Find where the given text appears and provide that cell's center as [X, Y] coordinate. 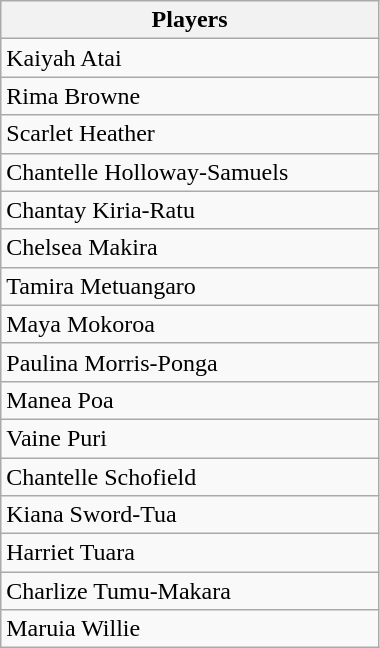
Manea Poa [190, 400]
Chelsea Makira [190, 248]
Maya Mokoroa [190, 324]
Vaine Puri [190, 438]
Rima Browne [190, 96]
Kiana Sword-Tua [190, 515]
Players [190, 20]
Maruia Willie [190, 629]
Kaiyah Atai [190, 58]
Chantay Kiria-Ratu [190, 210]
Charlize Tumu-Makara [190, 591]
Chantelle Holloway-Samuels [190, 172]
Tamira Metuangaro [190, 286]
Chantelle Schofield [190, 477]
Paulina Morris-Ponga [190, 362]
Scarlet Heather [190, 134]
Harriet Tuara [190, 553]
